Extract the [X, Y] coordinate from the center of the cell holding the provided text.  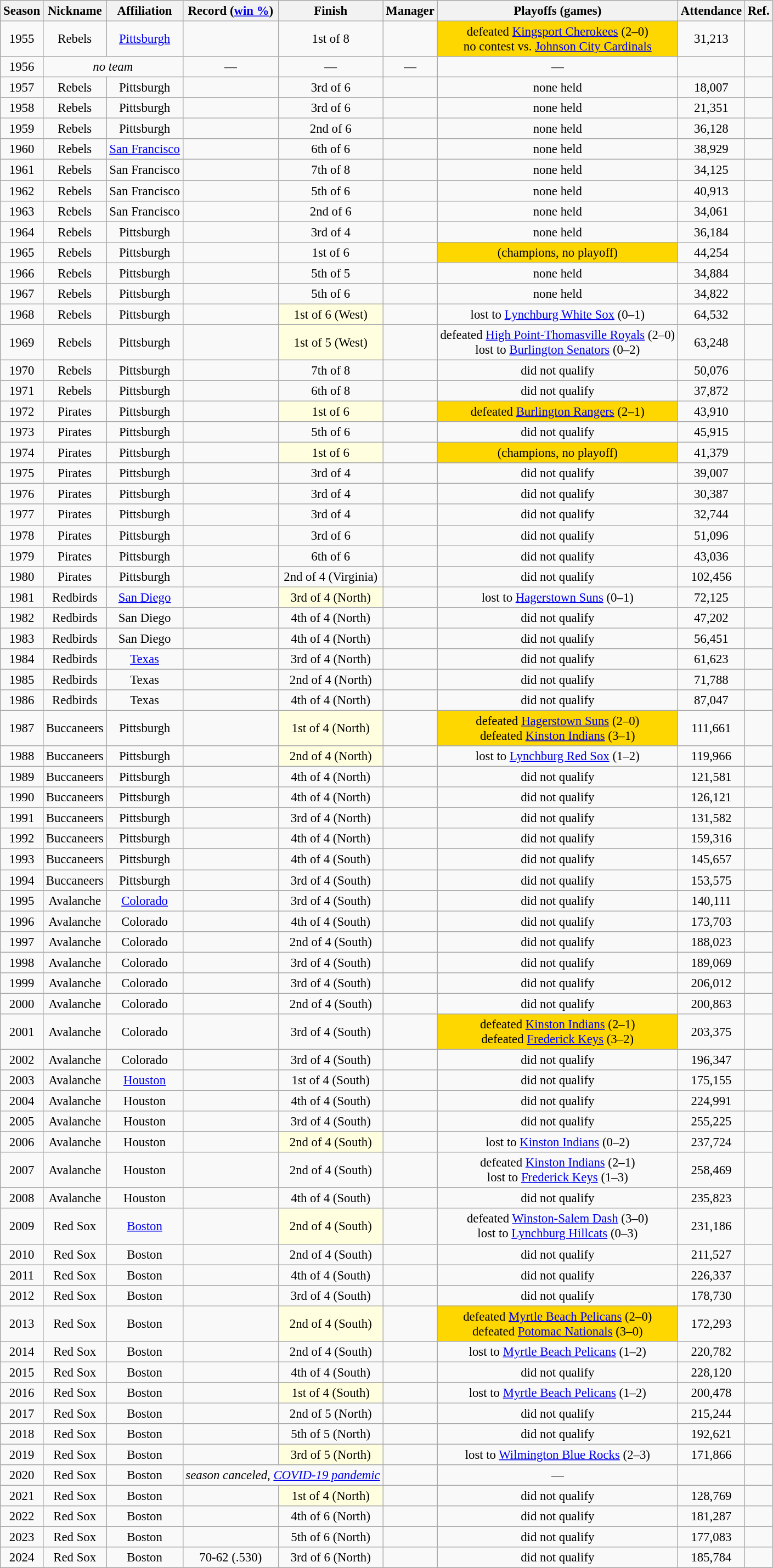
2016 [22, 1393]
64,532 [711, 314]
5th of 5 [330, 273]
1992 [22, 839]
1980 [22, 576]
1978 [22, 535]
200,863 [711, 1004]
5th of 6 (North) [330, 1537]
2009 [22, 1226]
228,120 [711, 1372]
126,121 [711, 797]
173,703 [711, 921]
87,047 [711, 700]
1998 [22, 963]
2017 [22, 1413]
41,379 [711, 453]
21,351 [711, 108]
1986 [22, 700]
1962 [22, 191]
196,347 [711, 1060]
36,128 [711, 129]
231,186 [711, 1226]
172,293 [711, 1324]
30,387 [711, 494]
255,225 [711, 1122]
171,866 [711, 1455]
258,469 [711, 1170]
1973 [22, 432]
2008 [22, 1198]
1994 [22, 880]
178,730 [711, 1295]
1st of 8 [330, 39]
Manager [410, 11]
5th of 5 (North) [330, 1434]
1956 [22, 67]
38,929 [711, 150]
47,202 [711, 618]
43,036 [711, 556]
72,125 [711, 597]
44,254 [711, 252]
1984 [22, 659]
34,125 [711, 170]
140,111 [711, 901]
224,991 [711, 1101]
131,582 [711, 818]
Playoffs (games) [557, 11]
2022 [22, 1516]
Finish [330, 11]
1982 [22, 618]
237,724 [711, 1142]
2000 [22, 1004]
1995 [22, 901]
1960 [22, 150]
Affiliation [145, 11]
2019 [22, 1455]
2003 [22, 1080]
1993 [22, 859]
lost to Lynchburg Red Sox (1–2) [557, 756]
1963 [22, 211]
1971 [22, 391]
71,788 [711, 680]
1st of 5 (West) [330, 342]
Ref. [758, 11]
51,096 [711, 535]
1983 [22, 638]
2nd of 5 (North) [330, 1413]
211,527 [711, 1254]
40,913 [711, 191]
3rd of 5 (North) [330, 1455]
defeated Hagerstown Suns (2–0)defeated Kinston Indians (3–1) [557, 728]
206,012 [711, 983]
1996 [22, 921]
1955 [22, 39]
defeated Kinston Indians (2–1)lost to Frederick Keys (1–3) [557, 1170]
lost to Lynchburg White Sox (0–1) [557, 314]
2023 [22, 1537]
56,451 [711, 638]
1966 [22, 273]
1985 [22, 680]
1967 [22, 294]
2013 [22, 1324]
defeated Kinston Indians (2–1)defeated Frederick Keys (3–2) [557, 1032]
2012 [22, 1295]
1965 [22, 252]
1968 [22, 314]
37,872 [711, 391]
102,456 [711, 576]
2007 [22, 1170]
188,023 [711, 942]
defeated Winston-Salem Dash (3–0)lost to Lynchburg Hillcats (0–3) [557, 1226]
1972 [22, 412]
2021 [22, 1496]
39,007 [711, 473]
1990 [22, 797]
32,744 [711, 515]
Season [22, 11]
lost to Wilmington Blue Rocks (2–3) [557, 1455]
6th of 8 [330, 391]
1964 [22, 232]
200,478 [711, 1393]
defeated Myrtle Beach Pelicans (2–0)defeated Potomac Nationals (3–0) [557, 1324]
215,244 [711, 1413]
18,007 [711, 88]
lost to Hagerstown Suns (0–1) [557, 597]
181,287 [711, 1516]
111,661 [711, 728]
119,966 [711, 756]
1961 [22, 170]
1976 [22, 494]
203,375 [711, 1032]
1981 [22, 597]
175,155 [711, 1080]
61,623 [711, 659]
2001 [22, 1032]
159,316 [711, 839]
1975 [22, 473]
128,769 [711, 1496]
220,782 [711, 1352]
2005 [22, 1122]
45,915 [711, 432]
43,910 [711, 412]
1977 [22, 515]
Nickname [75, 11]
63,248 [711, 342]
2010 [22, 1254]
34,884 [711, 273]
1970 [22, 370]
defeated Burlington Rangers (2–1) [557, 412]
season canceled, COVID-19 pandemic [283, 1475]
1969 [22, 342]
no team [113, 67]
1st of 6 (West) [330, 314]
36,184 [711, 232]
defeated Kingsport Cherokees (2–0)no contest vs. Johnson City Cardinals [557, 39]
34,822 [711, 294]
153,575 [711, 880]
2014 [22, 1352]
2006 [22, 1142]
31,213 [711, 39]
1999 [22, 983]
2015 [22, 1372]
1987 [22, 728]
1957 [22, 88]
2011 [22, 1275]
2nd of 4 (Virginia) [330, 576]
4th of 6 (North) [330, 1516]
1974 [22, 453]
145,657 [711, 859]
1988 [22, 756]
177,083 [711, 1537]
1959 [22, 129]
50,076 [711, 370]
1991 [22, 818]
1958 [22, 108]
2020 [22, 1475]
defeated High Point-Thomasville Royals (2–0)lost to Burlington Senators (0–2) [557, 342]
Attendance [711, 11]
2018 [22, 1434]
2004 [22, 1101]
1989 [22, 777]
192,621 [711, 1434]
189,069 [711, 963]
226,337 [711, 1275]
34,061 [711, 211]
Record (win %) [230, 11]
235,823 [711, 1198]
1979 [22, 556]
121,581 [711, 777]
2002 [22, 1060]
1997 [22, 942]
lost to Kinston Indians (0–2) [557, 1142]
